Provide the [x, y] coordinate of the cell's center where the given text is located.  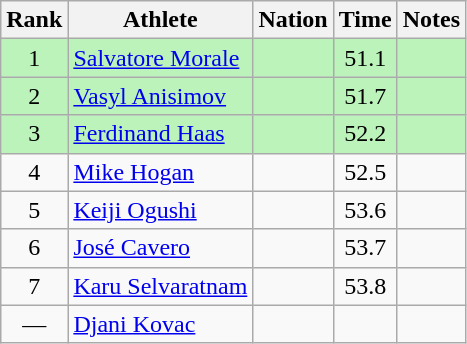
Ferdinand Haas [160, 134]
3 [34, 134]
Vasyl Anisimov [160, 96]
53.7 [365, 248]
Djani Kovac [160, 324]
5 [34, 210]
— [34, 324]
Nation [293, 20]
6 [34, 248]
52.2 [365, 134]
1 [34, 58]
Keiji Ogushi [160, 210]
4 [34, 172]
Athlete [160, 20]
Notes [431, 20]
52.5 [365, 172]
Karu Selvaratnam [160, 286]
Rank [34, 20]
53.6 [365, 210]
51.1 [365, 58]
7 [34, 286]
53.8 [365, 286]
Time [365, 20]
Mike Hogan [160, 172]
José Cavero [160, 248]
2 [34, 96]
Salvatore Morale [160, 58]
51.7 [365, 96]
